Return the [X, Y] coordinate for the center point of the cell that contains the specified text.  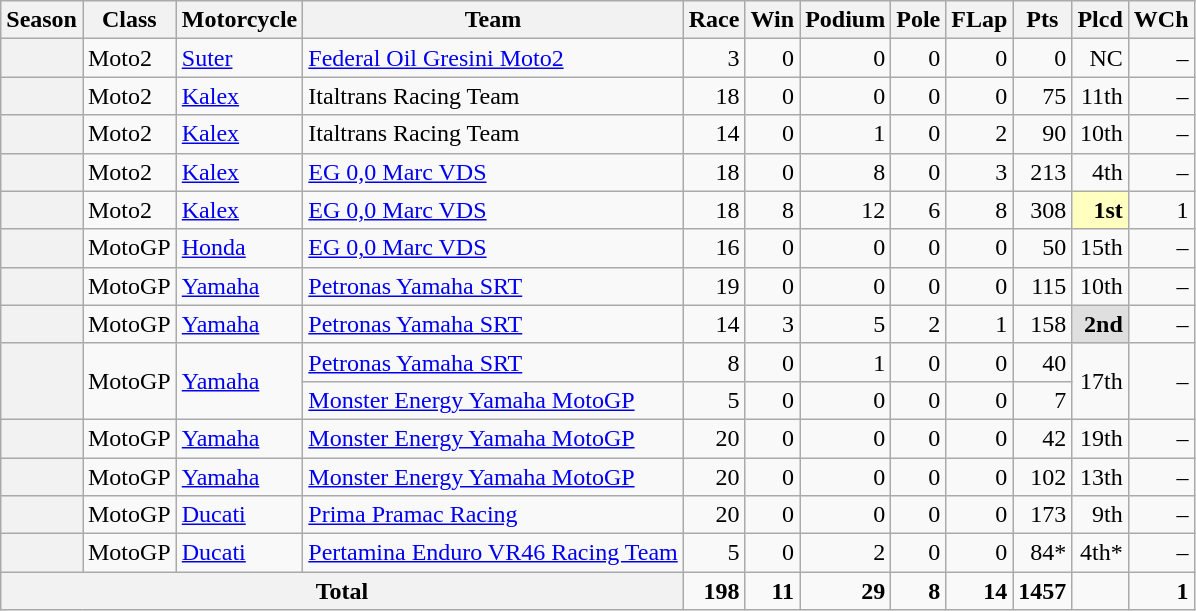
40 [1042, 362]
Pole [918, 20]
Motorcycle [240, 20]
17th [1100, 381]
1st [1100, 210]
84* [1042, 553]
Prima Pramac Racing [493, 515]
Pts [1042, 20]
198 [714, 591]
15th [1100, 248]
Suter [240, 58]
75 [1042, 96]
115 [1042, 286]
Federal Oil Gresini Moto2 [493, 58]
Honda [240, 248]
Plcd [1100, 20]
Podium [846, 20]
1457 [1042, 591]
308 [1042, 210]
19th [1100, 438]
9th [1100, 515]
42 [1042, 438]
50 [1042, 248]
NC [1100, 58]
173 [1042, 515]
16 [714, 248]
Total [342, 591]
11th [1100, 96]
FLap [980, 20]
Season [42, 20]
4th [1100, 172]
WCh [1161, 20]
4th* [1100, 553]
7 [1042, 400]
Class [129, 20]
2nd [1100, 324]
90 [1042, 134]
12 [846, 210]
Win [772, 20]
6 [918, 210]
19 [714, 286]
213 [1042, 172]
102 [1042, 477]
13th [1100, 477]
29 [846, 591]
Pertamina Enduro VR46 Racing Team [493, 553]
Race [714, 20]
Team [493, 20]
158 [1042, 324]
11 [772, 591]
